Locate the cell with the specified text and output its (x, y) center coordinate. 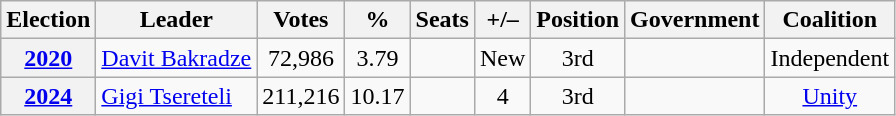
Election (48, 20)
Leader (176, 20)
Unity (830, 96)
Seats (442, 20)
2024 (48, 96)
72,986 (301, 58)
Davit Bakradze (176, 58)
+/– (502, 20)
Position (578, 20)
10.17 (378, 96)
Independent (830, 58)
3.79 (378, 58)
2020 (48, 58)
Government (695, 20)
Gigi Tsereteli (176, 96)
4 (502, 96)
Coalition (830, 20)
211,216 (301, 96)
New (502, 58)
% (378, 20)
Votes (301, 20)
